Detect which cell encompasses the target text, then output its (X, Y) center coordinate. 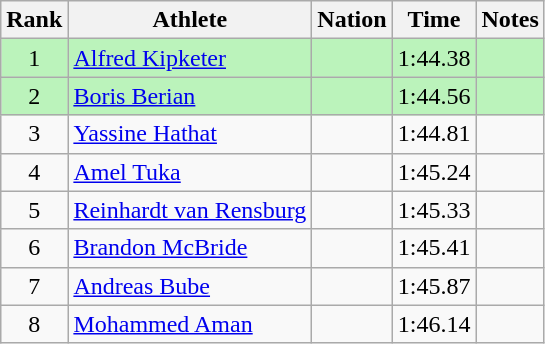
1:45.87 (434, 286)
1 (34, 58)
5 (34, 210)
3 (34, 134)
Rank (34, 20)
8 (34, 324)
Nation (352, 20)
1:44.56 (434, 96)
Amel Tuka (190, 172)
Notes (510, 20)
1:45.41 (434, 248)
Brandon McBride (190, 248)
7 (34, 286)
4 (34, 172)
1:46.14 (434, 324)
Reinhardt van Rensburg (190, 210)
Athlete (190, 20)
1:45.33 (434, 210)
2 (34, 96)
1:44.38 (434, 58)
Mohammed Aman (190, 324)
Boris Berian (190, 96)
Alfred Kipketer (190, 58)
1:45.24 (434, 172)
Yassine Hathat (190, 134)
Andreas Bube (190, 286)
1:44.81 (434, 134)
6 (34, 248)
Time (434, 20)
